Identify which cell holds the provided text, then report its (x, y) central coordinate. 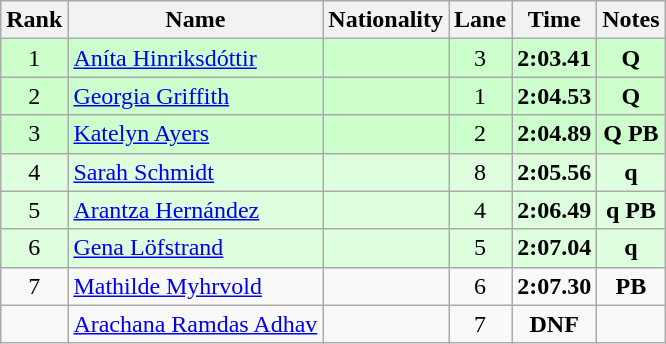
Notes (631, 20)
PB (631, 286)
Aníta Hinriksdóttir (196, 58)
2:03.41 (554, 58)
2:04.89 (554, 134)
2:06.49 (554, 210)
2:05.56 (554, 172)
Lane (480, 20)
Sarah Schmidt (196, 172)
8 (480, 172)
Georgia Griffith (196, 96)
Rank (34, 20)
Nationality (386, 20)
2:04.53 (554, 96)
Q PB (631, 134)
q PB (631, 210)
Katelyn Ayers (196, 134)
Mathilde Myhrvold (196, 286)
Gena Löfstrand (196, 248)
DNF (554, 324)
Arachana Ramdas Adhav (196, 324)
2:07.04 (554, 248)
Name (196, 20)
Time (554, 20)
Arantza Hernández (196, 210)
2:07.30 (554, 286)
